Return [x, y] of the center of cell containing provided text 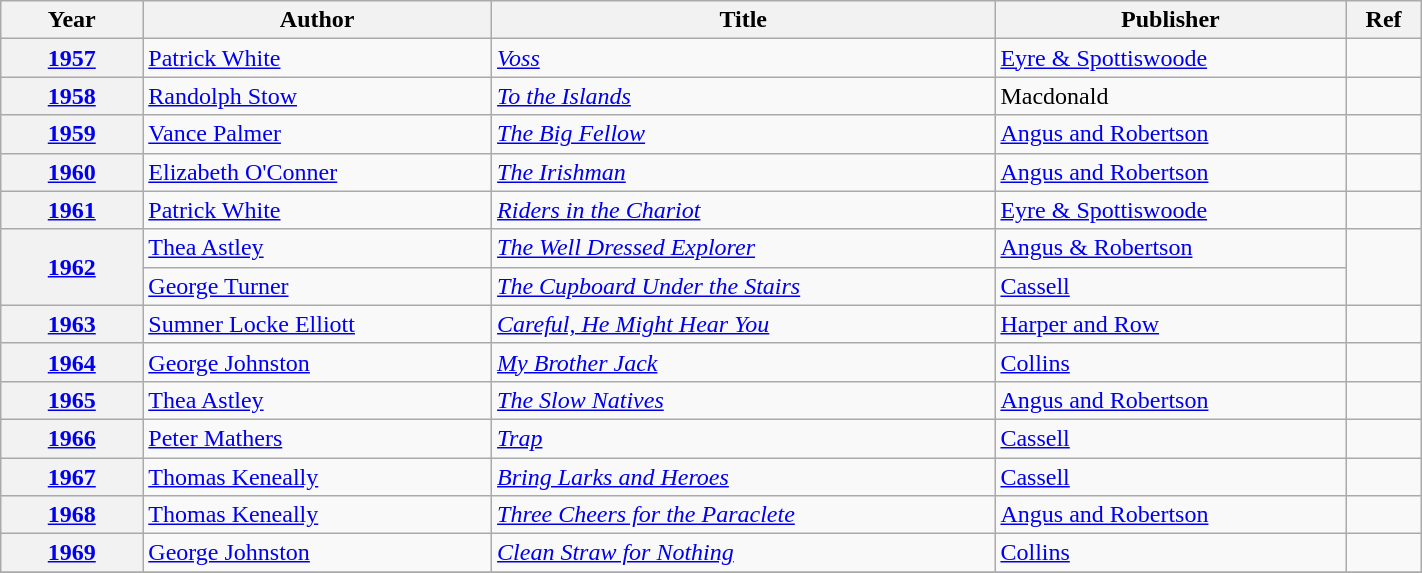
1961 [72, 210]
Three Cheers for the Paraclete [744, 515]
Peter Mathers [318, 438]
The Well Dressed Explorer [744, 248]
1969 [72, 553]
Ref [1384, 20]
My Brother Jack [744, 362]
1966 [72, 438]
Voss [744, 58]
Elizabeth O'Conner [318, 172]
1963 [72, 324]
Randolph Stow [318, 96]
Angus & Robertson [1170, 248]
1962 [72, 267]
The Irishman [744, 172]
Macdonald [1170, 96]
1964 [72, 362]
The Slow Natives [744, 400]
George Turner [318, 286]
1959 [72, 134]
The Cupboard Under the Stairs [744, 286]
Publisher [1170, 20]
The Big Fellow [744, 134]
Year [72, 20]
1960 [72, 172]
To the Islands [744, 96]
1957 [72, 58]
Author [318, 20]
Vance Palmer [318, 134]
Title [744, 20]
Trap [744, 438]
Clean Straw for Nothing [744, 553]
Bring Larks and Heroes [744, 477]
1967 [72, 477]
Careful, He Might Hear You [744, 324]
Sumner Locke Elliott [318, 324]
Harper and Row [1170, 324]
1958 [72, 96]
Riders in the Chariot [744, 210]
1965 [72, 400]
1968 [72, 515]
